For the text-containing cell, return its midpoint in (x, y) coordinate format. 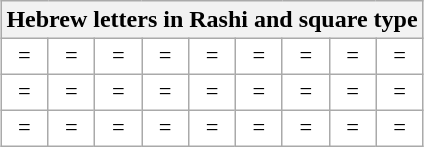
Hebrew letters in Rashi and square type (212, 20)
